Determine the (X, Y) coordinate at the center of the cell enclosing the given text.  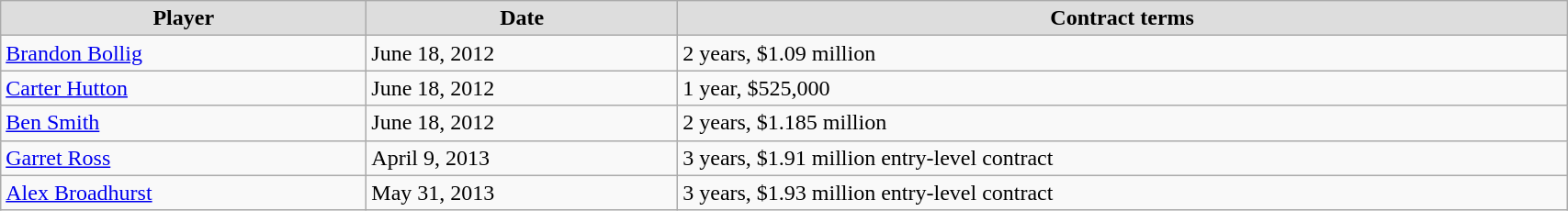
Ben Smith (184, 123)
3 years, $1.93 million entry-level contract (1122, 193)
Carter Hutton (184, 88)
Date (522, 18)
Alex Broadhurst (184, 193)
2 years, $1.09 million (1122, 53)
April 9, 2013 (522, 158)
Contract terms (1122, 18)
Garret Ross (184, 158)
2 years, $1.185 million (1122, 123)
3 years, $1.91 million entry-level contract (1122, 158)
Player (184, 18)
1 year, $525,000 (1122, 88)
May 31, 2013 (522, 193)
Brandon Bollig (184, 53)
